Return [X, Y] of the center of cell containing provided text 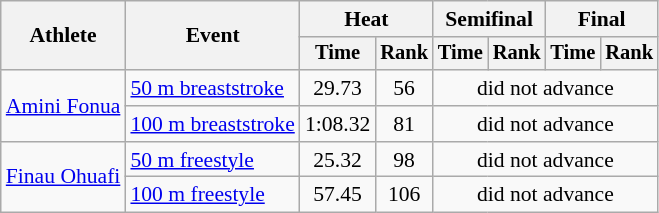
Semifinal [489, 19]
Event [212, 36]
Final [601, 19]
100 m freestyle [212, 195]
100 m breaststroke [212, 124]
81 [404, 124]
Heat [366, 19]
98 [404, 160]
29.73 [338, 88]
1:08.32 [338, 124]
50 m freestyle [212, 160]
57.45 [338, 195]
50 m breaststroke [212, 88]
56 [404, 88]
Athlete [64, 36]
106 [404, 195]
Finau Ohuafi [64, 178]
25.32 [338, 160]
Amini Fonua [64, 106]
